Determine the [x, y] coordinate at the center of the cell enclosing the given text.  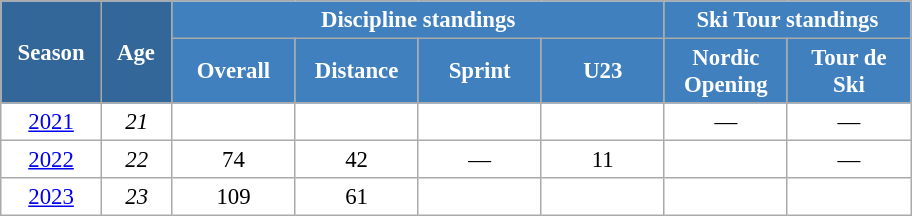
NordicOpening [726, 72]
11 [602, 160]
42 [356, 160]
Age [136, 52]
Tour deSki [848, 72]
23 [136, 197]
Overall [234, 72]
2021 [52, 122]
74 [234, 160]
22 [136, 160]
Discipline standings [418, 20]
U23 [602, 72]
Ski Tour standings [787, 20]
61 [356, 197]
Season [52, 52]
2023 [52, 197]
Distance [356, 72]
2022 [52, 160]
21 [136, 122]
Sprint [480, 72]
109 [234, 197]
